Scan for the cell matching the given text and deliver its (X, Y) coordinate at center. 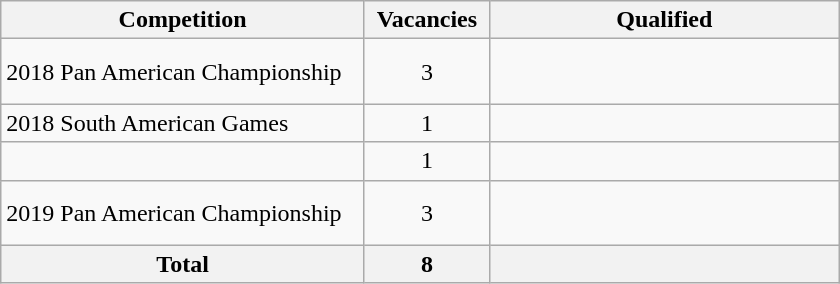
Vacancies (426, 20)
2019 Pan American Championship (183, 212)
Competition (183, 20)
Qualified (664, 20)
2018 South American Games (183, 123)
8 (426, 264)
2018 Pan American Championship (183, 72)
Total (183, 264)
